For the text-containing cell, return its midpoint in [X, Y] coordinate format. 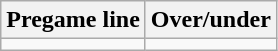
Pregame line [74, 20]
Over/under [210, 20]
